For the text-containing cell, return its midpoint in [X, Y] coordinate format. 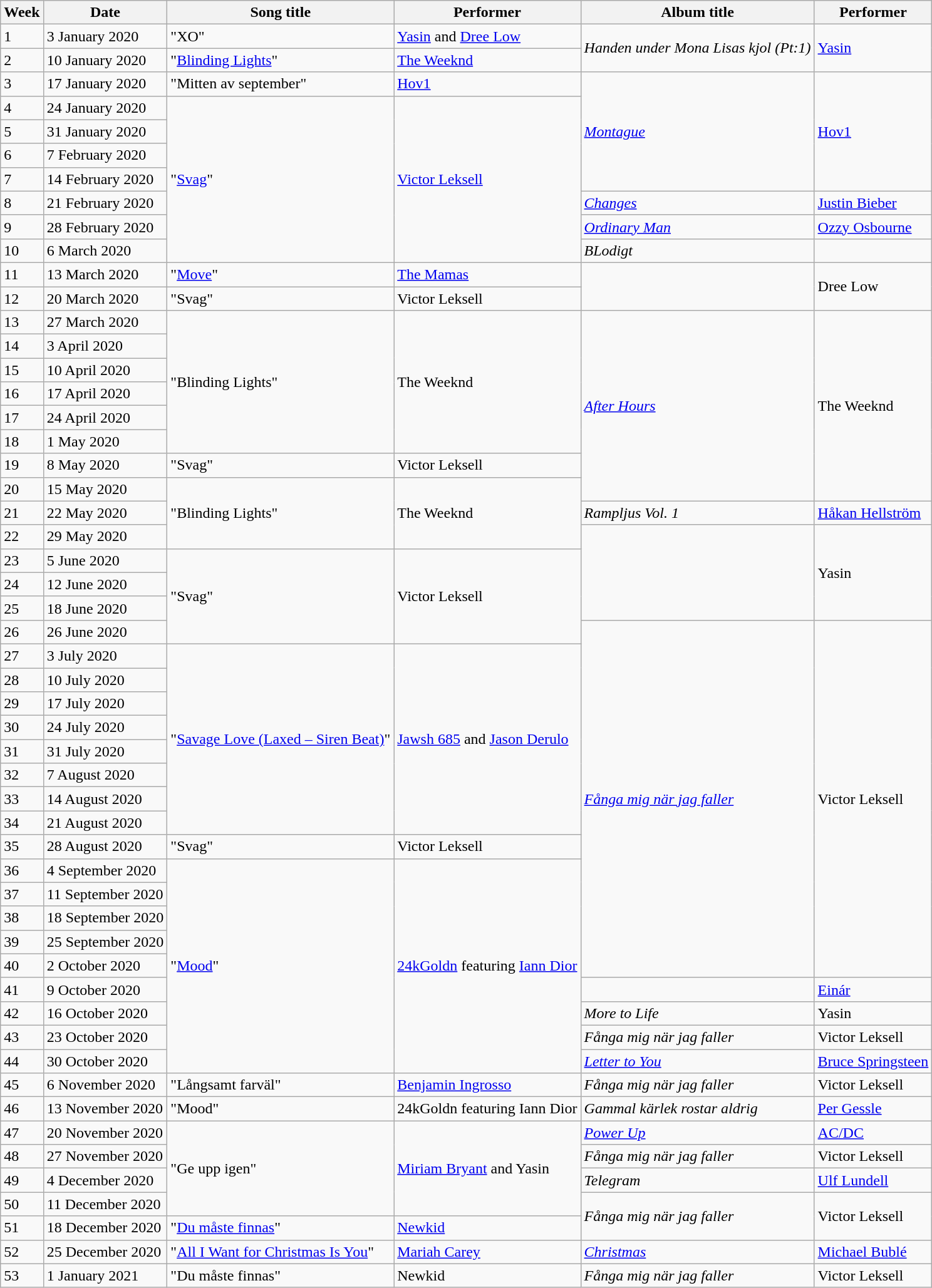
Song title [281, 13]
11 December 2020 [105, 1204]
28 August 2020 [105, 847]
3 January 2020 [105, 36]
1 January 2021 [105, 1275]
10 April 2020 [105, 370]
51 [22, 1228]
11 [22, 274]
44 [22, 1061]
20 November 2020 [105, 1133]
9 October 2020 [105, 989]
Benjamin Ingrosso [487, 1085]
Montague [698, 131]
Album title [698, 13]
27 [22, 656]
24 July 2020 [105, 728]
Christmas [698, 1252]
Handen under Mona Lisas kjol (Pt:1) [698, 48]
34 [22, 823]
Letter to You [698, 1061]
21 August 2020 [105, 823]
15 May 2020 [105, 489]
After Hours [698, 406]
47 [22, 1133]
3 [22, 84]
25 September 2020 [105, 942]
25 December 2020 [105, 1252]
14 February 2020 [105, 179]
7 February 2020 [105, 155]
52 [22, 1252]
Changes [698, 203]
20 March 2020 [105, 299]
17 January 2020 [105, 84]
3 April 2020 [105, 346]
53 [22, 1275]
12 [22, 299]
26 June 2020 [105, 632]
30 [22, 728]
22 May 2020 [105, 513]
Telegram [698, 1180]
29 [22, 704]
The Mamas [487, 274]
Rampljus Vol. 1 [698, 513]
More to Life [698, 1013]
23 [22, 560]
4 December 2020 [105, 1180]
35 [22, 847]
BLodigt [698, 250]
Mariah Carey [487, 1252]
46 [22, 1109]
Per Gessle [873, 1109]
Gammal kärlek rostar aldrig [698, 1109]
41 [22, 989]
17 April 2020 [105, 394]
25 [22, 608]
"Ge upp igen" [281, 1168]
Håkan Hellström [873, 513]
19 [22, 465]
11 September 2020 [105, 894]
17 July 2020 [105, 704]
14 August 2020 [105, 799]
32 [22, 775]
31 July 2020 [105, 751]
Date [105, 13]
28 February 2020 [105, 227]
5 [22, 131]
2 October 2020 [105, 966]
Miriam Bryant and Yasin [487, 1168]
24 April 2020 [105, 418]
10 July 2020 [105, 679]
"Move" [281, 274]
1 May 2020 [105, 441]
27 November 2020 [105, 1157]
2 [22, 60]
Power Up [698, 1133]
"Savage Love (Laxed – Siren Beat)" [281, 739]
18 June 2020 [105, 608]
16 October 2020 [105, 1013]
24 January 2020 [105, 108]
17 [22, 418]
4 September 2020 [105, 870]
Justin Bieber [873, 203]
38 [22, 918]
48 [22, 1157]
31 January 2020 [105, 131]
Ozzy Osbourne [873, 227]
"Mitten av september" [281, 84]
Jawsh 685 and Jason Derulo [487, 739]
14 [22, 346]
Einár [873, 989]
12 June 2020 [105, 584]
23 October 2020 [105, 1037]
40 [22, 966]
16 [22, 394]
Week [22, 13]
22 [22, 537]
26 [22, 632]
7 [22, 179]
Ulf Lundell [873, 1180]
8 [22, 203]
6 November 2020 [105, 1085]
24 [22, 584]
18 September 2020 [105, 918]
AC/DC [873, 1133]
4 [22, 108]
6 March 2020 [105, 250]
33 [22, 799]
"Långsamt farväl" [281, 1085]
3 July 2020 [105, 656]
21 [22, 513]
43 [22, 1037]
37 [22, 894]
31 [22, 751]
Dree Low [873, 286]
10 [22, 250]
18 December 2020 [105, 1228]
1 [22, 36]
10 January 2020 [105, 60]
49 [22, 1180]
36 [22, 870]
9 [22, 227]
15 [22, 370]
5 June 2020 [105, 560]
42 [22, 1013]
28 [22, 679]
30 October 2020 [105, 1061]
Michael Bublé [873, 1252]
50 [22, 1204]
6 [22, 155]
27 March 2020 [105, 322]
7 August 2020 [105, 775]
8 May 2020 [105, 465]
45 [22, 1085]
"All I Want for Christmas Is You" [281, 1252]
18 [22, 441]
13 [22, 322]
Ordinary Man [698, 227]
39 [22, 942]
Yasin and Dree Low [487, 36]
29 May 2020 [105, 537]
20 [22, 489]
"XO" [281, 36]
13 November 2020 [105, 1109]
Bruce Springsteen [873, 1061]
21 February 2020 [105, 203]
13 March 2020 [105, 274]
